Return (x, y) of the center of cell containing provided text 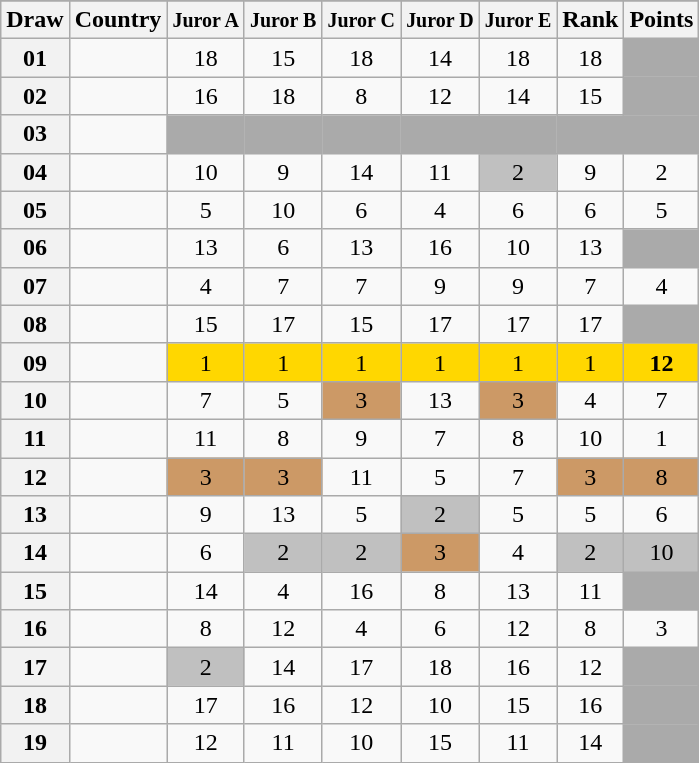
Rank (590, 20)
06 (35, 248)
02 (35, 96)
04 (35, 172)
19 (35, 743)
Juror E (518, 20)
Juror C (362, 20)
07 (35, 286)
Country (118, 20)
Juror D (440, 20)
03 (35, 134)
Juror B (283, 20)
05 (35, 210)
08 (35, 324)
09 (35, 362)
Juror A (206, 20)
Points (662, 20)
Draw (35, 20)
01 (35, 58)
